Return (x, y) of the center of cell containing provided text 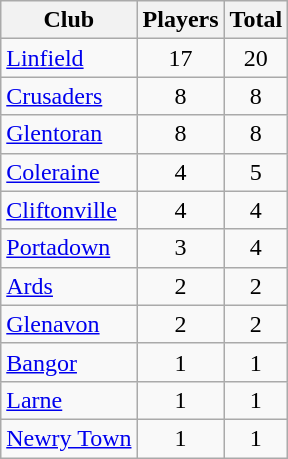
20 (256, 58)
Coleraine (69, 172)
Linfield (69, 58)
Newry Town (69, 438)
Bangor (69, 362)
Larne (69, 400)
Crusaders (69, 96)
Club (69, 20)
Ards (69, 286)
Portadown (69, 248)
17 (180, 58)
Cliftonville (69, 210)
Glentoran (69, 134)
Glenavon (69, 324)
Players (180, 20)
Total (256, 20)
5 (256, 172)
3 (180, 248)
